Determine the [x, y] coordinate at the center of the cell enclosing the given text.  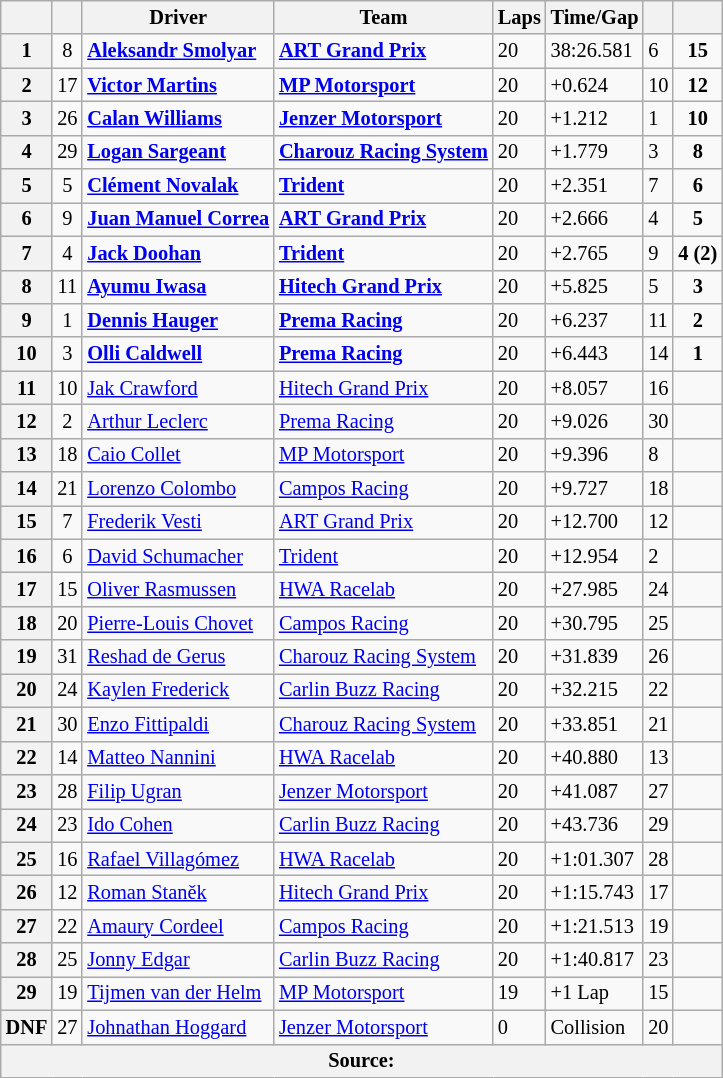
+32.215 [595, 690]
David Schumacher [178, 556]
Rafael Villagómez [178, 859]
+9.026 [595, 421]
+40.880 [595, 758]
Lorenzo Colombo [178, 489]
Jack Doohan [178, 253]
+41.087 [595, 791]
38:26.581 [595, 51]
Tijmen van der Helm [178, 993]
+6.237 [595, 320]
+12.954 [595, 556]
+1 Lap [595, 993]
+1:21.513 [595, 926]
4 (2) [698, 253]
+8.057 [595, 388]
Johnathan Hoggard [178, 1027]
Ido Cohen [178, 825]
+1:01.307 [595, 859]
0 [520, 1027]
DNF [27, 1027]
+27.985 [595, 589]
+6.443 [595, 354]
+9.727 [595, 489]
Time/Gap [595, 17]
Reshad de Gerus [178, 657]
+1.779 [595, 152]
Caio Collet [178, 455]
+2.666 [595, 219]
Team [384, 17]
Arthur Leclerc [178, 421]
Ayumu Iwasa [178, 287]
+12.700 [595, 522]
Kaylen Frederick [178, 690]
Jak Crawford [178, 388]
+31.839 [595, 657]
Olli Caldwell [178, 354]
Clément Novalak [178, 186]
Calan Williams [178, 118]
Amaury Cordeel [178, 926]
+43.736 [595, 825]
Logan Sargeant [178, 152]
Laps [520, 17]
Juan Manuel Correa [178, 219]
Roman Staněk [178, 892]
Source: [362, 1061]
+1:15.743 [595, 892]
31 [67, 657]
+33.851 [595, 724]
Pierre-Louis Chovet [178, 623]
+30.795 [595, 623]
Frederik Vesti [178, 522]
Aleksandr Smolyar [178, 51]
Matteo Nannini [178, 758]
Enzo Fittipaldi [178, 724]
+5.825 [595, 287]
Collision [595, 1027]
Victor Martins [178, 85]
+2.351 [595, 186]
+1:40.817 [595, 960]
Jonny Edgar [178, 960]
+1.212 [595, 118]
+2.765 [595, 253]
Driver [178, 17]
+9.396 [595, 455]
+0.624 [595, 85]
Filip Ugran [178, 791]
Oliver Rasmussen [178, 589]
Dennis Hauger [178, 320]
